Determine the [x, y] coordinate at the center of the cell enclosing the given text.  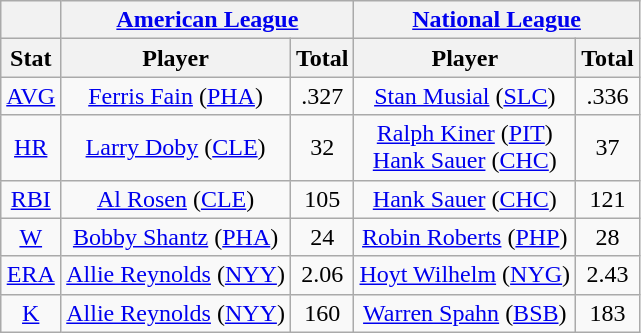
Warren Spahn (BSB) [465, 313]
32 [322, 148]
.336 [608, 96]
AVG [31, 96]
Ralph Kiner (PIT)Hank Sauer (CHC) [465, 148]
37 [608, 148]
Stan Musial (SLC) [465, 96]
105 [322, 199]
2.06 [322, 275]
.327 [322, 96]
2.43 [608, 275]
Bobby Shantz (PHA) [176, 237]
Robin Roberts (PHP) [465, 237]
ERA [31, 275]
121 [608, 199]
Stat [31, 58]
W [31, 237]
Ferris Fain (PHA) [176, 96]
HR [31, 148]
Larry Doby (CLE) [176, 148]
183 [608, 313]
National League [496, 20]
160 [322, 313]
Hoyt Wilhelm (NYG) [465, 275]
RBI [31, 199]
K [31, 313]
Hank Sauer (CHC) [465, 199]
American League [208, 20]
28 [608, 237]
24 [322, 237]
Al Rosen (CLE) [176, 199]
